Find where the given text appears and provide that cell's center as [x, y] coordinate. 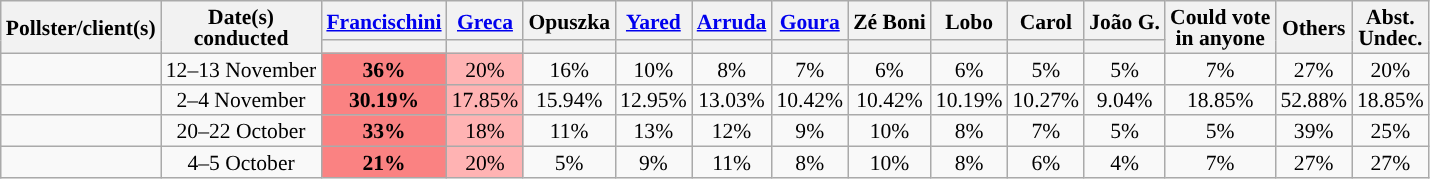
4% [1124, 162]
15.94% [569, 100]
10.27% [1046, 100]
13% [654, 132]
Lobo [970, 20]
20–22 October [242, 132]
17.85% [486, 100]
52.88% [1314, 100]
36% [384, 68]
33% [384, 132]
João G. [1124, 20]
16% [569, 68]
39% [1314, 132]
4–5 October [242, 162]
Greca [486, 20]
10.19% [970, 100]
9.04% [1124, 100]
12.95% [654, 100]
18% [486, 132]
Arruda [732, 20]
2–4 November [242, 100]
Could votein anyone [1220, 27]
Carol [1046, 20]
Others [1314, 27]
12–13 November [242, 68]
Francischini [384, 20]
Opuszka [569, 20]
21% [384, 162]
Yared [654, 20]
Date(s)conducted [242, 27]
Goura [810, 20]
Zé Boni [890, 20]
Abst.Undec. [1390, 27]
Pollster/client(s) [81, 27]
25% [1390, 132]
13.03% [732, 100]
30.19% [384, 100]
12% [732, 132]
